Identify which cell holds the provided text, then report its (X, Y) central coordinate. 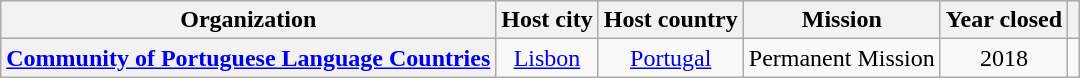
Year closed (1004, 20)
Portugal (670, 58)
Host city (547, 20)
Mission (842, 20)
Permanent Mission (842, 58)
Lisbon (547, 58)
Organization (248, 20)
Community of Portuguese Language Countries (248, 58)
2018 (1004, 58)
Host country (670, 20)
